Search for the cell housing the specified text and yield its [X, Y] center coordinate. 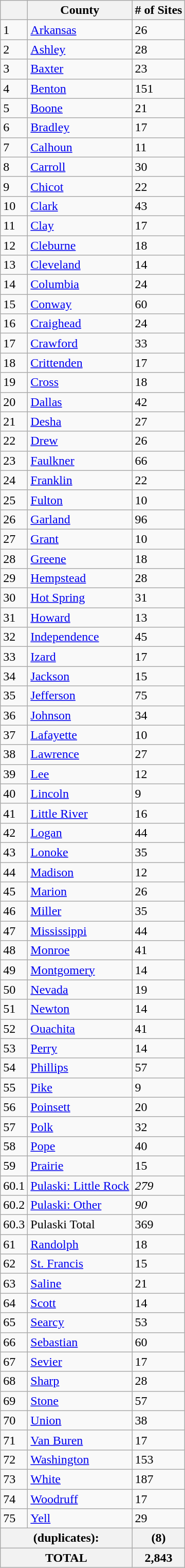
50 [14, 990]
68 [14, 1381]
Faulkner [80, 461]
60.2 [14, 1205]
Columbia [80, 285]
48 [14, 950]
8 [14, 167]
52 [14, 1029]
69 [14, 1401]
Arkansas [80, 30]
Howard [80, 618]
Randolph [80, 1244]
61 [14, 1244]
279 [158, 1185]
Ashley [80, 49]
7 [14, 147]
Montgomery [80, 970]
Saline [80, 1283]
51 [14, 1009]
Craighead [80, 324]
Scott [80, 1303]
63 [14, 1283]
46 [14, 911]
Little River [80, 813]
Ouachita [80, 1029]
Grant [80, 539]
Jefferson [80, 696]
4 [14, 89]
72 [14, 1459]
Hempstead [80, 578]
62 [14, 1264]
Nevada [80, 990]
Poinsett [80, 1107]
Fulton [80, 500]
60.1 [14, 1185]
Clay [80, 225]
Miller [80, 911]
Clark [80, 206]
2 [14, 49]
73 [14, 1479]
Lee [80, 774]
Madison [80, 872]
Benton [80, 89]
1 [14, 30]
Cleburne [80, 245]
Prairie [80, 1166]
58 [14, 1146]
64 [14, 1303]
Pulaski: Other [80, 1205]
Stone [80, 1401]
Van Buren [80, 1440]
St. Francis [80, 1264]
153 [158, 1459]
25 [14, 500]
36 [14, 715]
369 [158, 1225]
5 [14, 108]
Lafayette [80, 735]
County [80, 10]
55 [14, 1087]
151 [158, 89]
TOTAL [66, 1558]
Woodruff [80, 1499]
Pike [80, 1087]
Pope [80, 1146]
60.3 [14, 1225]
Baxter [80, 69]
Crawford [80, 343]
Desha [80, 421]
47 [14, 931]
Sharp [80, 1381]
Cross [80, 382]
56 [14, 1107]
Boone [80, 108]
37 [14, 735]
(8) [158, 1538]
Pulaski: Little Rock [80, 1185]
2,843 [158, 1558]
187 [158, 1479]
Perry [80, 1048]
Union [80, 1420]
Polk [80, 1126]
90 [158, 1205]
6 [14, 128]
Izard [80, 657]
Calhoun [80, 147]
Cleveland [80, 265]
Pulaski Total [80, 1225]
Yell [80, 1519]
3 [14, 69]
Independence [80, 637]
Franklin [80, 480]
74 [14, 1499]
Jackson [80, 676]
Searcy [80, 1323]
67 [14, 1362]
Lawrence [80, 754]
Mississippi [80, 931]
Washington [80, 1459]
Crittenden [80, 363]
65 [14, 1323]
Monroe [80, 950]
96 [158, 519]
49 [14, 970]
Drew [80, 441]
Johnson [80, 715]
Garland [80, 519]
Chicot [80, 186]
Dallas [80, 402]
54 [14, 1068]
# of Sites [158, 10]
(duplicates): [66, 1538]
Bradley [80, 128]
Newton [80, 1009]
Conway [80, 304]
Sebastian [80, 1342]
Lonoke [80, 852]
70 [14, 1420]
59 [14, 1166]
71 [14, 1440]
Lincoln [80, 794]
39 [14, 774]
Hot Spring [80, 598]
Marion [80, 892]
Phillips [80, 1068]
Carroll [80, 167]
White [80, 1479]
Greene [80, 558]
Sevier [80, 1362]
Logan [80, 833]
